Capture the cell that displays the provided text and extract its (X, Y) central coordinate. 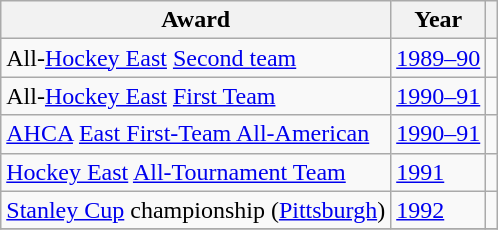
1991 (438, 172)
Hockey East All-Tournament Team (196, 172)
AHCA East First-Team All-American (196, 134)
1989–90 (438, 58)
Award (196, 20)
All-Hockey East Second team (196, 58)
1992 (438, 210)
Year (438, 20)
Stanley Cup championship (Pittsburgh) (196, 210)
All-Hockey East First Team (196, 96)
